Detect which cell encompasses the target text, then output its [x, y] center coordinate. 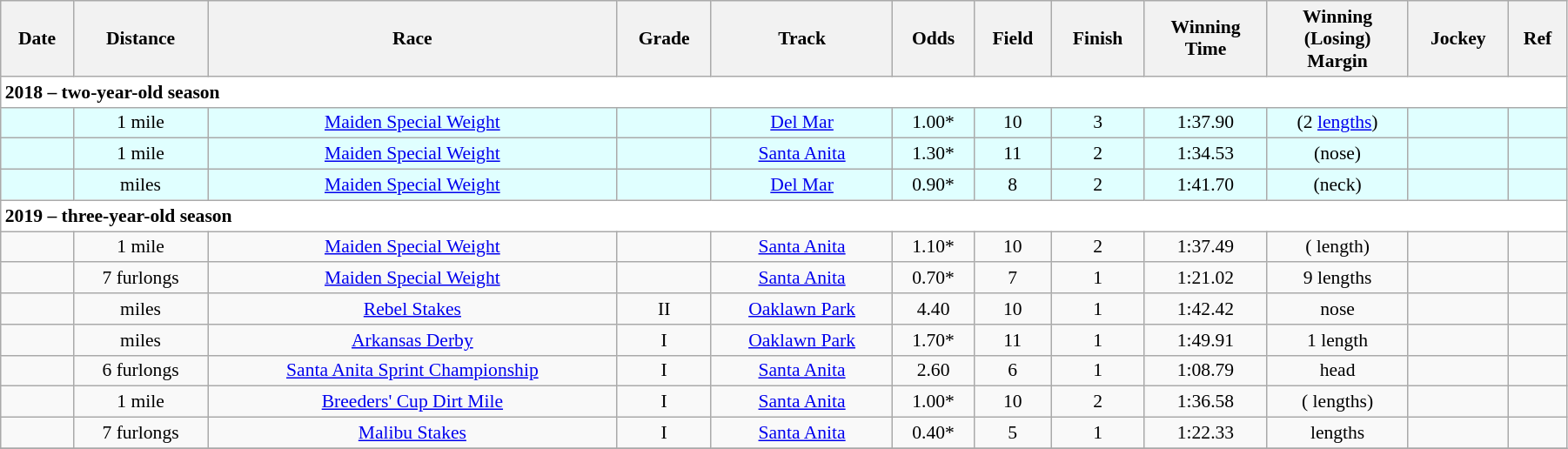
Date [37, 38]
1.30* [933, 154]
1:37.49 [1206, 247]
Grade [664, 38]
1:22.33 [1206, 433]
WinningTime [1206, 38]
7 [1013, 278]
Breeders' Cup Dirt Mile [412, 402]
1:21.02 [1206, 278]
II [664, 309]
Odds [933, 38]
9 lengths [1337, 278]
6 [1013, 371]
lengths [1337, 433]
1:41.70 [1206, 185]
1 length [1337, 340]
4.40 [933, 309]
1:08.79 [1206, 371]
( length) [1337, 247]
1:34.53 [1206, 154]
Race [412, 38]
Finish [1097, 38]
head [1337, 371]
1.10* [933, 247]
1:42.42 [1206, 309]
Santa Anita Sprint Championship [412, 371]
6 furlongs [140, 371]
(neck) [1337, 185]
2019 – three-year-old season [784, 216]
2018 – two-year-old season [784, 92]
8 [1013, 185]
0.70* [933, 278]
Malibu Stakes [412, 433]
Distance [140, 38]
1:37.90 [1206, 123]
( lengths) [1337, 402]
Jockey [1458, 38]
2.60 [933, 371]
1.70* [933, 340]
Track [802, 38]
0.90* [933, 185]
Ref [1538, 38]
1:49.91 [1206, 340]
5 [1013, 433]
3 [1097, 123]
Winning(Losing)Margin [1337, 38]
(2 lengths) [1337, 123]
nose [1337, 309]
1:36.58 [1206, 402]
(nose) [1337, 154]
Rebel Stakes [412, 309]
0.40* [933, 433]
Arkansas Derby [412, 340]
Field [1013, 38]
